Pinpoint the cell where the given text exists, returning its [x, y] midpoint coordinate. 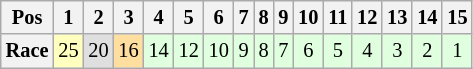
11 [338, 17]
16 [129, 51]
Race [28, 51]
25 [68, 51]
20 [98, 51]
Pos [28, 17]
15 [457, 17]
13 [397, 17]
